Extract the (X, Y) coordinate from the center of the cell holding the provided text.  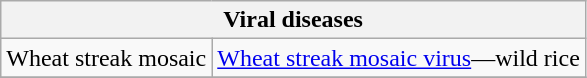
Viral diseases (294, 20)
Wheat streak mosaic virus—wild rice (399, 58)
Wheat streak mosaic (106, 58)
